Determine the [x, y] coordinate at the center of the cell enclosing the given text.  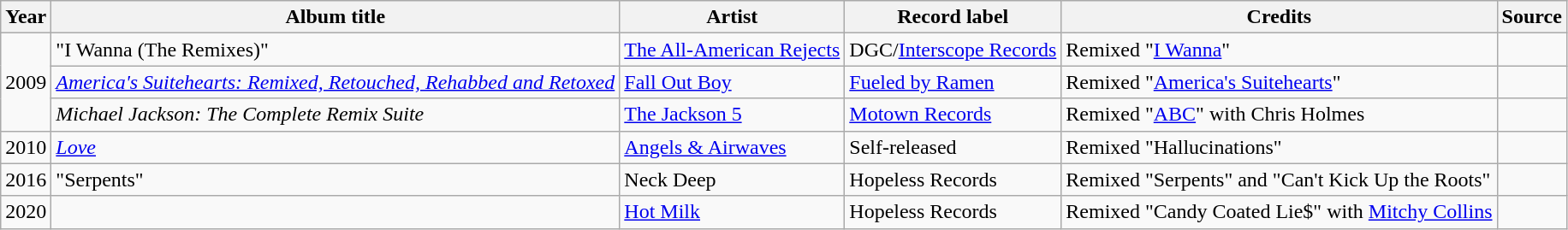
Remixed "ABC" with Chris Holmes [1279, 115]
"Serpents" [336, 180]
Album title [336, 17]
Motown Records [953, 115]
Year [26, 17]
Michael Jackson: The Complete Remix Suite [336, 115]
DGC/Interscope Records [953, 50]
2016 [26, 180]
Artist [733, 17]
Self-released [953, 147]
"I Wanna (The Remixes)" [336, 50]
2010 [26, 147]
Hot Milk [733, 212]
Angels & Airwaves [733, 147]
Record label [953, 17]
Remixed "Candy Coated Lie$" with Mitchy Collins [1279, 212]
Credits [1279, 17]
America's Suitehearts: Remixed, Retouched, Rehabbed and Retoxed [336, 82]
Remixed "Serpents" and "Can't Kick Up the Roots" [1279, 180]
2009 [26, 82]
Fall Out Boy [733, 82]
Source [1532, 17]
Remixed "America's Suitehearts" [1279, 82]
Remixed "Hallucinations" [1279, 147]
Fueled by Ramen [953, 82]
The Jackson 5 [733, 115]
2020 [26, 212]
Love [336, 147]
The All-American Rejects [733, 50]
Remixed "I Wanna" [1279, 50]
Neck Deep [733, 180]
